Pinpoint the cell where the given text exists, returning its [x, y] midpoint coordinate. 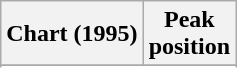
Chart (1995) [72, 34]
Peakposition [189, 34]
